Locate the cell with the specified text and output its [X, Y] center coordinate. 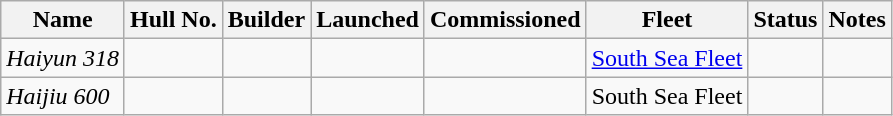
Notes [857, 20]
Haijiu 600 [63, 96]
Hull No. [173, 20]
Commissioned [505, 20]
Name [63, 20]
Haiyun 318 [63, 58]
Status [786, 20]
Fleet [667, 20]
Launched [368, 20]
Builder [266, 20]
